From the cell containing the given text, extract its center point as (X, Y) coordinate. 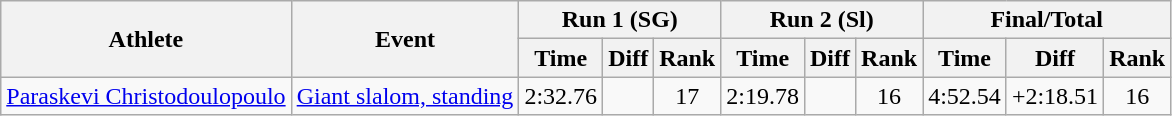
4:52.54 (965, 96)
Event (405, 39)
Run 1 (SG) (620, 20)
Final/Total (1047, 20)
Run 2 (Sl) (822, 20)
2:32.76 (561, 96)
2:19.78 (763, 96)
Paraskevi Christodoulopoulo (146, 96)
Giant slalom, standing (405, 96)
17 (688, 96)
+2:18.51 (1054, 96)
Athlete (146, 39)
